For the text-containing cell, return its midpoint in (X, Y) coordinate format. 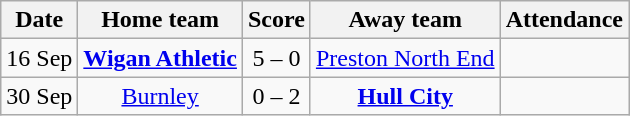
Hull City (405, 96)
30 Sep (40, 96)
Attendance (564, 20)
Preston North End (405, 58)
Score (276, 20)
Away team (405, 20)
Burnley (160, 96)
5 – 0 (276, 58)
Date (40, 20)
0 – 2 (276, 96)
Wigan Athletic (160, 58)
Home team (160, 20)
16 Sep (40, 58)
